Find where the given text appears and provide that cell's center as [X, Y] coordinate. 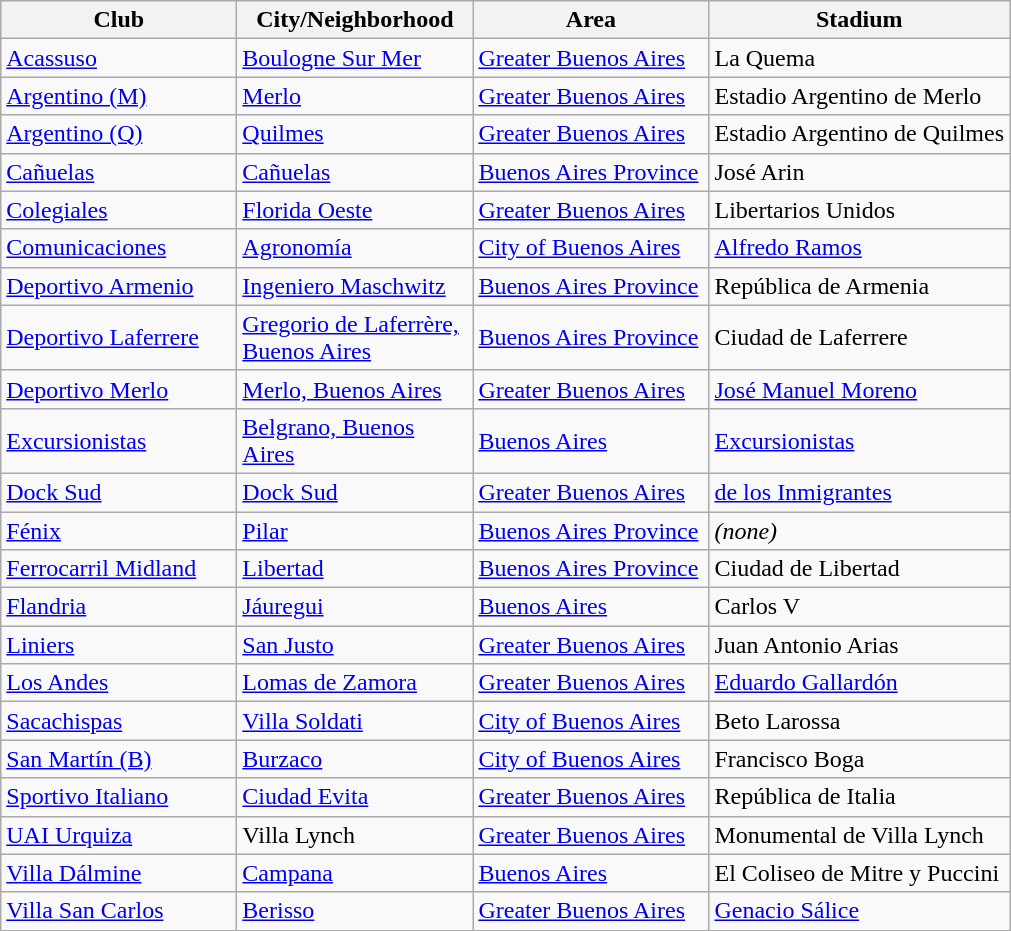
Fénix [119, 531]
Area [591, 20]
Monumental de Villa Lynch [860, 835]
Sportivo Italiano [119, 797]
Agronomía [355, 248]
Estadio Argentino de Quilmes [860, 134]
Gregorio de Laferrère, Buenos Aires [355, 338]
Carlos V [860, 607]
Francisco Boga [860, 759]
Club [119, 20]
Deportivo Laferrere [119, 338]
Deportivo Merlo [119, 389]
Acassuso [119, 58]
Beto Larossa [860, 721]
Estadio Argentino de Merlo [860, 96]
República de Armenia [860, 286]
Juan Antonio Arias [860, 645]
República de Italia [860, 797]
Ferrocarril Midland [119, 569]
Argentino (M) [119, 96]
La Quema [860, 58]
Liniers [119, 645]
Merlo [355, 96]
Libertarios Unidos [860, 210]
Comunicaciones [119, 248]
Quilmes [355, 134]
San Martín (B) [119, 759]
Campana [355, 873]
Jáuregui [355, 607]
Villa San Carlos [119, 911]
Sacachispas [119, 721]
Ciudad de Libertad [860, 569]
Boulogne Sur Mer [355, 58]
Colegiales [119, 210]
Burzaco [355, 759]
José Arin [860, 172]
Ciudad de Laferrere [860, 338]
Argentino (Q) [119, 134]
de los Inmigrantes [860, 492]
El Coliseo de Mitre y Puccini [860, 873]
Genacio Sálice [860, 911]
City/Neighborhood [355, 20]
Libertad [355, 569]
(none) [860, 531]
Los Andes [119, 683]
Flandria [119, 607]
Stadium [860, 20]
Berisso [355, 911]
Eduardo Gallardón [860, 683]
Ciudad Evita [355, 797]
Lomas de Zamora [355, 683]
Alfredo Ramos [860, 248]
San Justo [355, 645]
Ingeniero Maschwitz [355, 286]
Merlo, Buenos Aires [355, 389]
Belgrano, Buenos Aires [355, 440]
Villa Soldati [355, 721]
Pilar [355, 531]
Florida Oeste [355, 210]
José Manuel Moreno [860, 389]
Villa Lynch [355, 835]
Deportivo Armenio [119, 286]
Villa Dálmine [119, 873]
UAI Urquiza [119, 835]
